Capture the cell that displays the provided text and extract its (x, y) central coordinate. 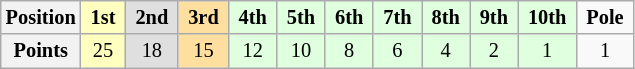
Position (41, 17)
8 (349, 51)
15 (203, 51)
25 (104, 51)
4th (253, 17)
2nd (152, 17)
5th (301, 17)
7th (397, 17)
4 (446, 51)
10th (547, 17)
6th (349, 17)
2 (494, 51)
3rd (203, 17)
6 (397, 51)
Points (41, 51)
18 (152, 51)
1st (104, 17)
12 (253, 51)
9th (494, 17)
8th (446, 17)
10 (301, 51)
Pole (604, 17)
